For the text-containing cell, return its midpoint in [x, y] coordinate format. 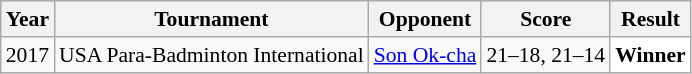
21–18, 21–14 [546, 55]
2017 [28, 55]
Result [650, 19]
Year [28, 19]
Tournament [212, 19]
Score [546, 19]
Opponent [426, 19]
Son Ok-cha [426, 55]
Winner [650, 55]
USA Para-Badminton International [212, 55]
